Scan for the cell matching the given text and deliver its [X, Y] coordinate at center. 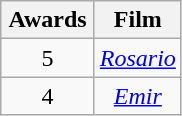
Film [138, 20]
Rosario [138, 58]
Awards [48, 20]
5 [48, 58]
4 [48, 96]
Emir [138, 96]
